Return the [x, y] coordinate for the center point of the cell that contains the specified text.  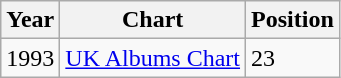
Year [30, 20]
UK Albums Chart [153, 58]
1993 [30, 58]
23 [293, 58]
Position [293, 20]
Chart [153, 20]
